Provide the (X, Y) coordinate of the cell's center where the given text is located.  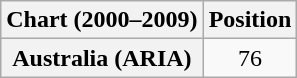
Position (250, 20)
76 (250, 58)
Chart (2000–2009) (102, 20)
Australia (ARIA) (102, 58)
